Capture the cell that displays the provided text and extract its [X, Y] central coordinate. 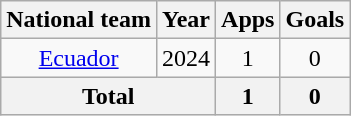
Ecuador [79, 58]
Total [108, 96]
2024 [186, 58]
Year [186, 20]
National team [79, 20]
Goals [315, 20]
Apps [248, 20]
